Provide the (X, Y) coordinate of the cell's center where the given text is located.  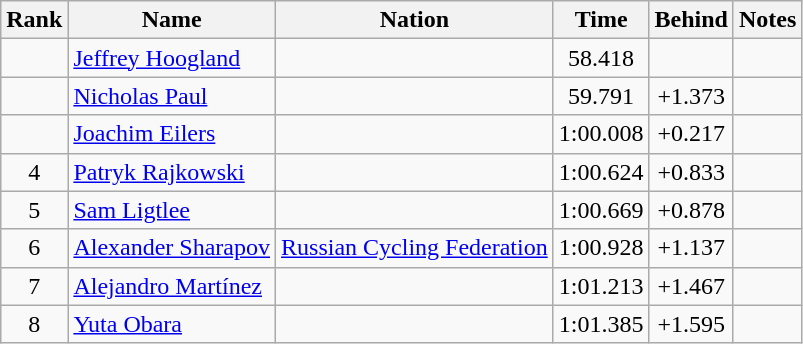
8 (34, 324)
1:00.624 (601, 172)
1:00.008 (601, 134)
1:00.928 (601, 248)
Behind (691, 20)
5 (34, 210)
+0.217 (691, 134)
Jeffrey Hoogland (172, 58)
1:01.213 (601, 286)
7 (34, 286)
+0.833 (691, 172)
Alexander Sharapov (172, 248)
+1.467 (691, 286)
58.418 (601, 58)
+1.595 (691, 324)
Rank (34, 20)
Nicholas Paul (172, 96)
+1.137 (691, 248)
Alejandro Martínez (172, 286)
4 (34, 172)
6 (34, 248)
Nation (415, 20)
Name (172, 20)
1:00.669 (601, 210)
Sam Ligtlee (172, 210)
Joachim Eilers (172, 134)
Time (601, 20)
+0.878 (691, 210)
Patryk Rajkowski (172, 172)
Yuta Obara (172, 324)
Russian Cycling Federation (415, 248)
+1.373 (691, 96)
59.791 (601, 96)
Notes (767, 20)
1:01.385 (601, 324)
